Detect which cell encompasses the target text, then output its (X, Y) center coordinate. 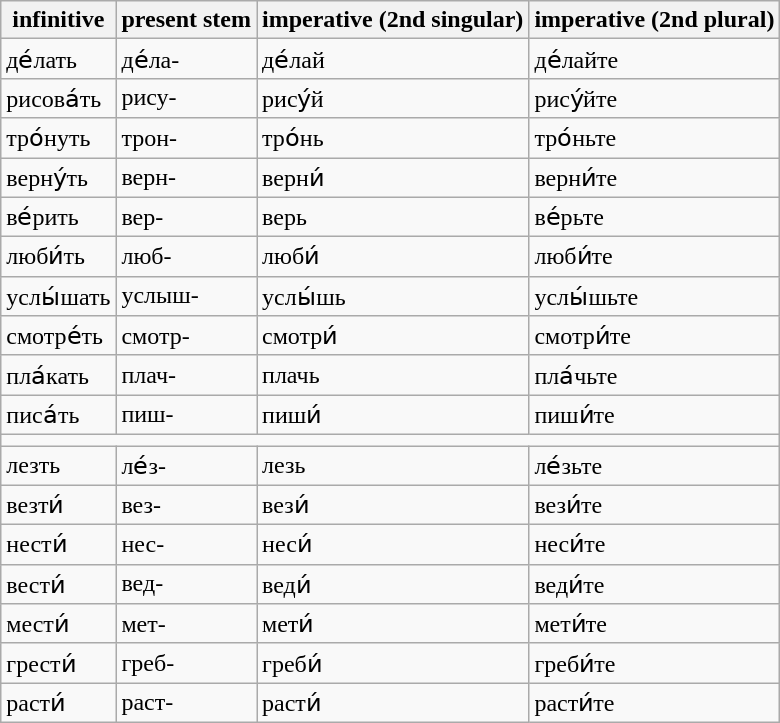
люби́те (654, 257)
тро́нуть (58, 138)
ле́зьте (654, 466)
рису- (186, 98)
услы́шь (392, 296)
грести́ (58, 663)
греби́ (392, 663)
лезь (392, 466)
вези́ (392, 505)
верну́ть (58, 178)
плачь (392, 375)
писа́ть (58, 415)
плач- (186, 375)
смотр- (186, 336)
рису́йте (654, 98)
ле́з- (186, 466)
ве́рьте (654, 217)
смотри́те (654, 336)
рису́й (392, 98)
мет- (186, 624)
верь (392, 217)
услы́шьте (654, 296)
трон- (186, 138)
веди́те (654, 584)
вез- (186, 505)
вези́те (654, 505)
де́лайте (654, 59)
де́ла- (186, 59)
ве́рить (58, 217)
люб- (186, 257)
верн- (186, 178)
услыш- (186, 296)
вести́ (58, 584)
греби́те (654, 663)
пла́чьте (654, 375)
вер- (186, 217)
лезть (58, 466)
смотре́ть (58, 336)
present stem (186, 20)
мести́ (58, 624)
греб- (186, 663)
imperative (2nd singular) (392, 20)
раст- (186, 703)
тро́ньте (654, 138)
люби́ (392, 257)
пиш- (186, 415)
пла́кать (58, 375)
мети́те (654, 624)
неси́ (392, 545)
пиши́ (392, 415)
мети́ (392, 624)
imperative (2nd plural) (654, 20)
infinitive (58, 20)
пиши́те (654, 415)
веди́ (392, 584)
неси́те (654, 545)
рисова́ть (58, 98)
смотри́ (392, 336)
люби́ть (58, 257)
услы́шать (58, 296)
тро́нь (392, 138)
везти́ (58, 505)
верни́те (654, 178)
расти́те (654, 703)
вед- (186, 584)
верни́ (392, 178)
де́лай (392, 59)
нес- (186, 545)
де́лать (58, 59)
нести́ (58, 545)
